Pinpoint the cell where the given text exists, returning its [x, y] midpoint coordinate. 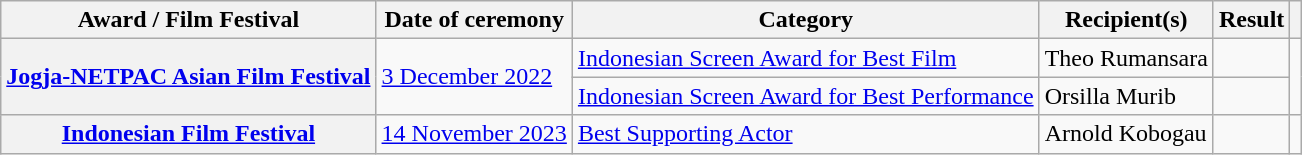
Jogja-NETPAC Asian Film Festival [188, 77]
Indonesian Screen Award for Best Film [806, 58]
Recipient(s) [1126, 20]
3 December 2022 [474, 77]
14 November 2023 [474, 134]
Orsilla Murib [1126, 96]
Award / Film Festival [188, 20]
Best Supporting Actor [806, 134]
Indonesian Film Festival [188, 134]
Result [1251, 20]
Arnold Kobogau [1126, 134]
Theo Rumansara [1126, 58]
Indonesian Screen Award for Best Performance [806, 96]
Date of ceremony [474, 20]
Category [806, 20]
